Scan for the cell matching the given text and deliver its (x, y) coordinate at center. 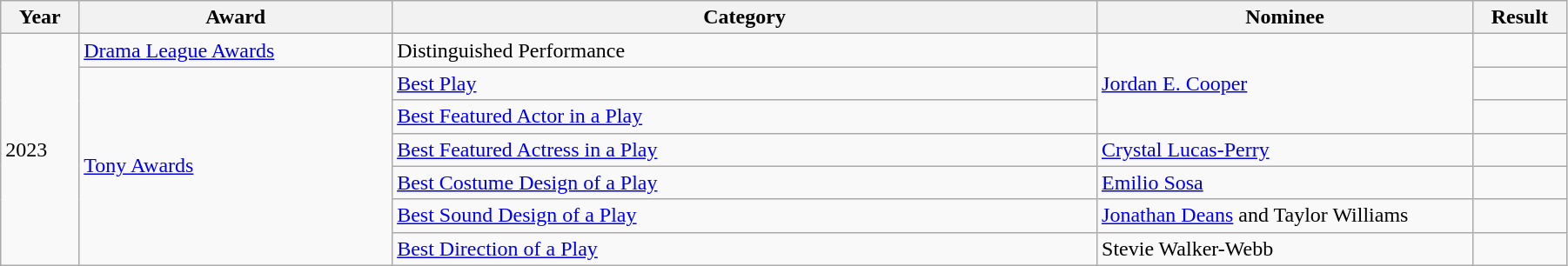
Nominee (1285, 17)
Best Direction of a Play (745, 249)
Category (745, 17)
Jonathan Deans and Taylor Williams (1285, 216)
Drama League Awards (236, 50)
Best Featured Actor in a Play (745, 116)
Emilio Sosa (1285, 183)
2023 (40, 150)
Best Featured Actress in a Play (745, 150)
Crystal Lucas-Perry (1285, 150)
Stevie Walker-Webb (1285, 249)
Distinguished Performance (745, 50)
Award (236, 17)
Year (40, 17)
Tony Awards (236, 166)
Result (1519, 17)
Best Costume Design of a Play (745, 183)
Best Sound Design of a Play (745, 216)
Jordan E. Cooper (1285, 83)
Best Play (745, 83)
